Provide the [x, y] coordinate of the cell's center where the given text is located.  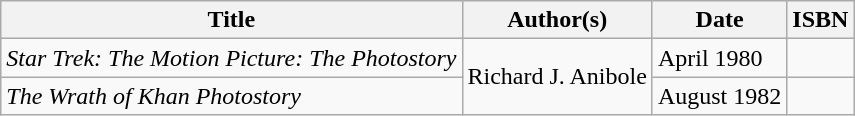
August 1982 [719, 96]
Author(s) [557, 20]
Title [232, 20]
Richard J. Anibole [557, 77]
Date [719, 20]
ISBN [820, 20]
Star Trek: The Motion Picture: The Photostory [232, 58]
April 1980 [719, 58]
The Wrath of Khan Photostory [232, 96]
